Return (X, Y) of the center of cell containing provided text 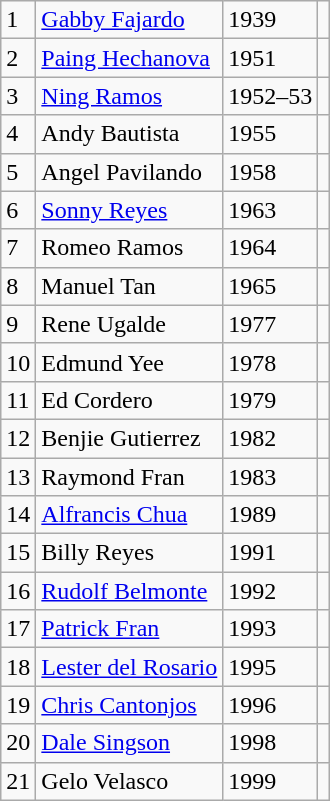
10 (18, 362)
1983 (270, 477)
1978 (270, 362)
11 (18, 400)
Raymond Fran (130, 477)
4 (18, 134)
8 (18, 286)
Patrick Fran (130, 629)
1951 (270, 58)
6 (18, 210)
1991 (270, 553)
13 (18, 477)
1999 (270, 781)
15 (18, 553)
18 (18, 667)
1965 (270, 286)
1993 (270, 629)
1996 (270, 705)
Billy Reyes (130, 553)
1939 (270, 20)
Andy Bautista (130, 134)
1963 (270, 210)
21 (18, 781)
3 (18, 96)
2 (18, 58)
1 (18, 20)
7 (18, 248)
17 (18, 629)
Manuel Tan (130, 286)
Romeo Ramos (130, 248)
20 (18, 743)
Paing Hechanova (130, 58)
1998 (270, 743)
1977 (270, 324)
1952–53 (270, 96)
5 (18, 172)
Ed Cordero (130, 400)
9 (18, 324)
Benjie Gutierrez (130, 438)
1992 (270, 591)
Gabby Fajardo (130, 20)
Alfrancis Chua (130, 515)
Ning Ramos (130, 96)
Sonny Reyes (130, 210)
1979 (270, 400)
19 (18, 705)
Angel Pavilando (130, 172)
1982 (270, 438)
1958 (270, 172)
Lester del Rosario (130, 667)
12 (18, 438)
Rudolf Belmonte (130, 591)
1955 (270, 134)
1989 (270, 515)
1995 (270, 667)
1964 (270, 248)
14 (18, 515)
16 (18, 591)
Dale Singson (130, 743)
Rene Ugalde (130, 324)
Gelo Velasco (130, 781)
Edmund Yee (130, 362)
Chris Cantonjos (130, 705)
